Capture the cell that displays the provided text and extract its (X, Y) central coordinate. 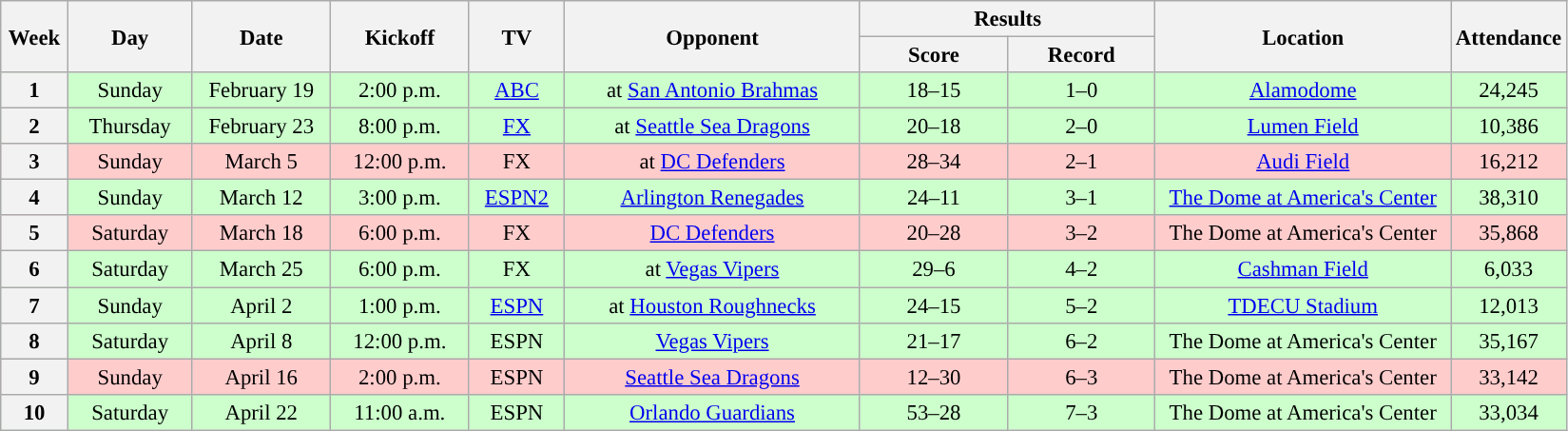
2 (34, 127)
February 23 (261, 127)
4–2 (1082, 269)
Score (934, 55)
April 8 (261, 341)
35,868 (1509, 233)
ABC (517, 90)
1 (34, 90)
1–0 (1082, 90)
10 (34, 412)
Date (261, 36)
24,245 (1509, 90)
3 (34, 162)
33,142 (1509, 377)
Kickoff (400, 36)
Record (1082, 55)
April 22 (261, 412)
April 16 (261, 377)
at Houston Roughnecks (713, 305)
at DC Defenders (713, 162)
3:00 p.m. (400, 198)
24–15 (934, 305)
at Vegas Vipers (713, 269)
9 (34, 377)
29–6 (934, 269)
3–1 (1082, 198)
8:00 p.m. (400, 127)
12–30 (934, 377)
at San Antonio Brahmas (713, 90)
TV (517, 36)
Week (34, 36)
TDECU Stadium (1303, 305)
38,310 (1509, 198)
53–28 (934, 412)
Audi Field (1303, 162)
Location (1303, 36)
5 (34, 233)
ESPN2 (517, 198)
20–28 (934, 233)
1:00 p.m. (400, 305)
16,212 (1509, 162)
33,034 (1509, 412)
6–3 (1082, 377)
6 (34, 269)
4 (34, 198)
Lumen Field (1303, 127)
18–15 (934, 90)
Orlando Guardians (713, 412)
11:00 a.m. (400, 412)
DC Defenders (713, 233)
February 19 (261, 90)
March 12 (261, 198)
5–2 (1082, 305)
March 5 (261, 162)
March 18 (261, 233)
28–34 (934, 162)
Cashman Field (1303, 269)
Day (129, 36)
at Seattle Sea Dragons (713, 127)
6,033 (1509, 269)
Alamodome (1303, 90)
Opponent (713, 36)
6–2 (1082, 341)
Seattle Sea Dragons (713, 377)
20–18 (934, 127)
2–0 (1082, 127)
21–17 (934, 341)
Thursday (129, 127)
Vegas Vipers (713, 341)
10,386 (1509, 127)
Arlington Renegades (713, 198)
35,167 (1509, 341)
2–1 (1082, 162)
8 (34, 341)
24–11 (934, 198)
12,013 (1509, 305)
3–2 (1082, 233)
Attendance (1509, 36)
Results (1008, 19)
April 2 (261, 305)
7–3 (1082, 412)
7 (34, 305)
March 25 (261, 269)
